Pinpoint the cell where the given text exists, returning its [X, Y] midpoint coordinate. 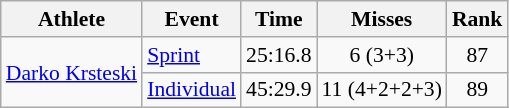
25:16.8 [278, 55]
45:29.9 [278, 90]
Darko Krsteski [72, 72]
87 [478, 55]
Time [278, 19]
Rank [478, 19]
11 (4+2+2+3) [382, 90]
Individual [192, 90]
Event [192, 19]
6 (3+3) [382, 55]
89 [478, 90]
Sprint [192, 55]
Misses [382, 19]
Athlete [72, 19]
